Find where the given text appears and provide that cell's center as [X, Y] coordinate. 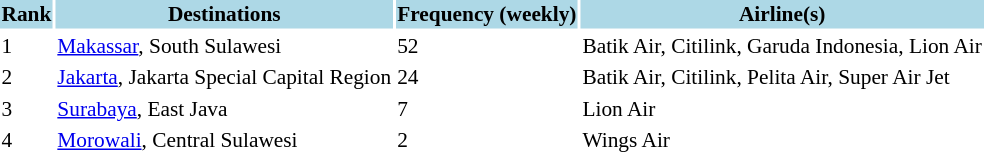
Destinations [224, 14]
Batik Air, Citilink, Garuda Indonesia, Lion Air [782, 46]
Airline(s) [782, 14]
52 [487, 46]
Lion Air [782, 108]
2 [26, 77]
Rank [26, 14]
24 [487, 77]
Frequency (weekly) [487, 14]
Batik Air, Citilink, Pelita Air, Super Air Jet [782, 77]
1 [26, 46]
Makassar, South Sulawesi [224, 46]
Jakarta, Jakarta Special Capital Region [224, 77]
3 [26, 108]
Surabaya, East Java [224, 108]
7 [487, 108]
